Return [x, y] of the center of cell containing provided text 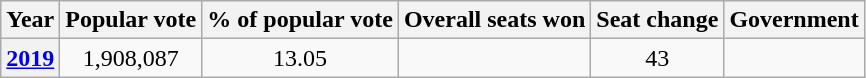
Seat change [658, 20]
13.05 [300, 58]
Government [794, 20]
Popular vote [131, 20]
Year [30, 20]
1,908,087 [131, 58]
2019 [30, 58]
Overall seats won [494, 20]
% of popular vote [300, 20]
43 [658, 58]
